Capture the cell that displays the provided text and extract its [x, y] central coordinate. 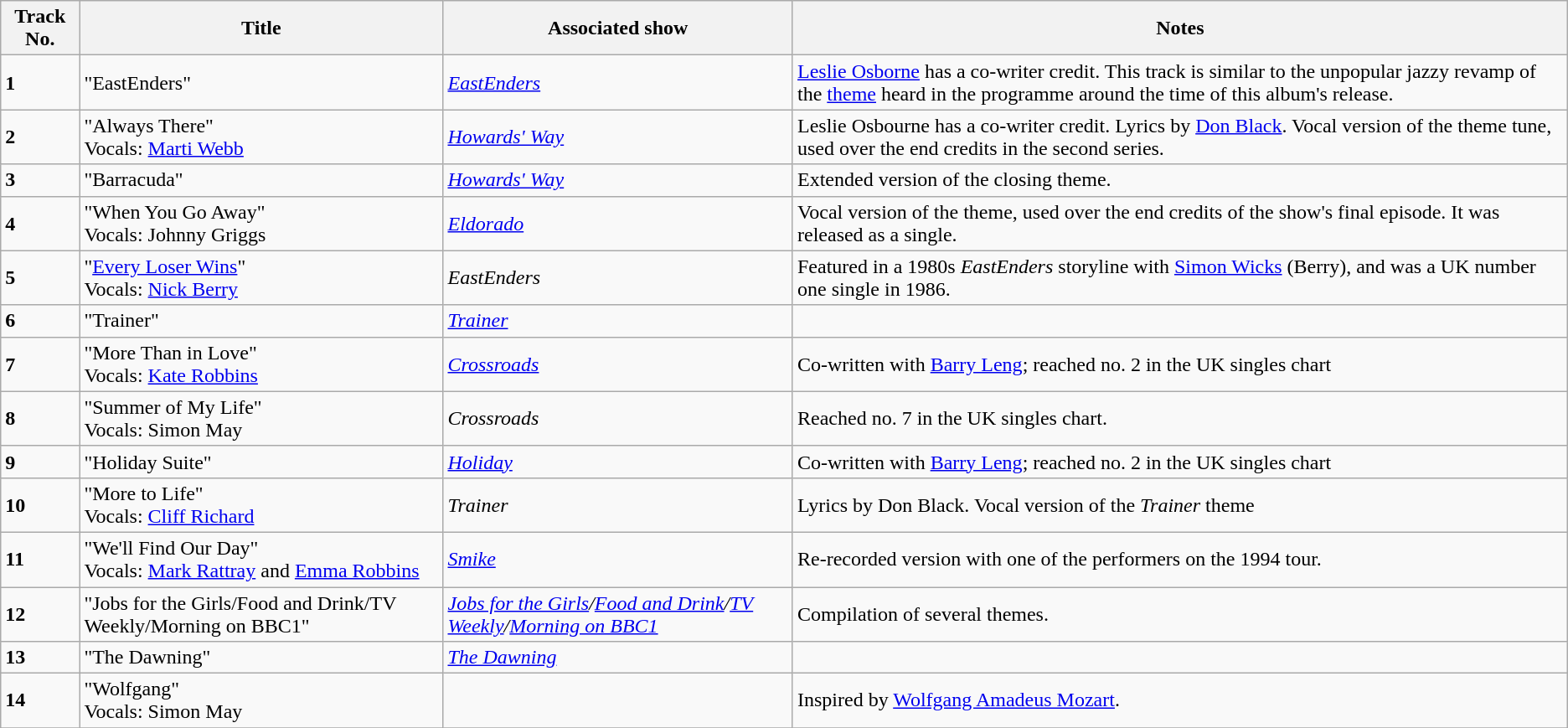
1 [40, 82]
Notes [1179, 28]
"We'll Find Our Day"Vocals: Mark Rattray and Emma Robbins [261, 560]
4 [40, 223]
Smike [618, 560]
Track No. [40, 28]
11 [40, 560]
"Barracuda" [261, 180]
9 [40, 462]
"EastEnders" [261, 82]
Extended version of the closing theme. [1179, 180]
Inspired by Wolfgang Amadeus Mozart. [1179, 700]
Vocal version of the theme, used over the end credits of the show's final episode. It was released as a single. [1179, 223]
"When You Go Away"Vocals: Johnny Griggs [261, 223]
13 [40, 658]
"Jobs for the Girls/Food and Drink/TV Weekly/Morning on BBC1" [261, 613]
"Summer of My Life"Vocals: Simon May [261, 419]
"Always There"Vocals: Marti Webb [261, 137]
The Dawning [618, 658]
Lyrics by Don Black. Vocal version of the Trainer theme [1179, 504]
Eldorado [618, 223]
Reached no. 7 in the UK singles chart. [1179, 419]
12 [40, 613]
"Wolfgang"Vocals: Simon May [261, 700]
Compilation of several themes. [1179, 613]
"More to Life" Vocals: Cliff Richard [261, 504]
8 [40, 419]
3 [40, 180]
2 [40, 137]
"Every Loser Wins" Vocals: Nick Berry [261, 278]
Jobs for the Girls/Food and Drink/TV Weekly/Morning on BBC1 [618, 613]
10 [40, 504]
Leslie Osbourne has a co-writer credit. Lyrics by Don Black. Vocal version of the theme tune, used over the end credits in the second series. [1179, 137]
14 [40, 700]
"Holiday Suite" [261, 462]
"More Than in Love"Vocals: Kate Robbins [261, 364]
6 [40, 321]
Title [261, 28]
5 [40, 278]
"Trainer" [261, 321]
Featured in a 1980s EastEnders storyline with Simon Wicks (Berry), and was a UK number one single in 1986. [1179, 278]
Holiday [618, 462]
Associated show [618, 28]
Re-recorded version with one of the performers on the 1994 tour. [1179, 560]
"The Dawning" [261, 658]
7 [40, 364]
